Return [x, y] of the center of cell containing provided text 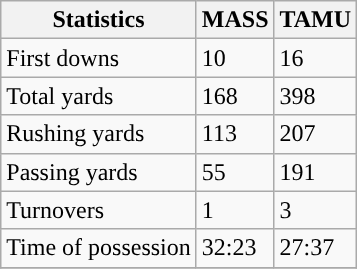
398 [316, 96]
3 [316, 210]
27:37 [316, 248]
55 [235, 172]
168 [235, 96]
Turnovers [99, 210]
First downs [99, 58]
Passing yards [99, 172]
10 [235, 58]
32:23 [235, 248]
Total yards [99, 96]
Rushing yards [99, 134]
207 [316, 134]
1 [235, 210]
TAMU [316, 20]
Time of possession [99, 248]
Statistics [99, 20]
MASS [235, 20]
191 [316, 172]
113 [235, 134]
16 [316, 58]
